Extract the [x, y] coordinate from the center of the cell holding the provided text.  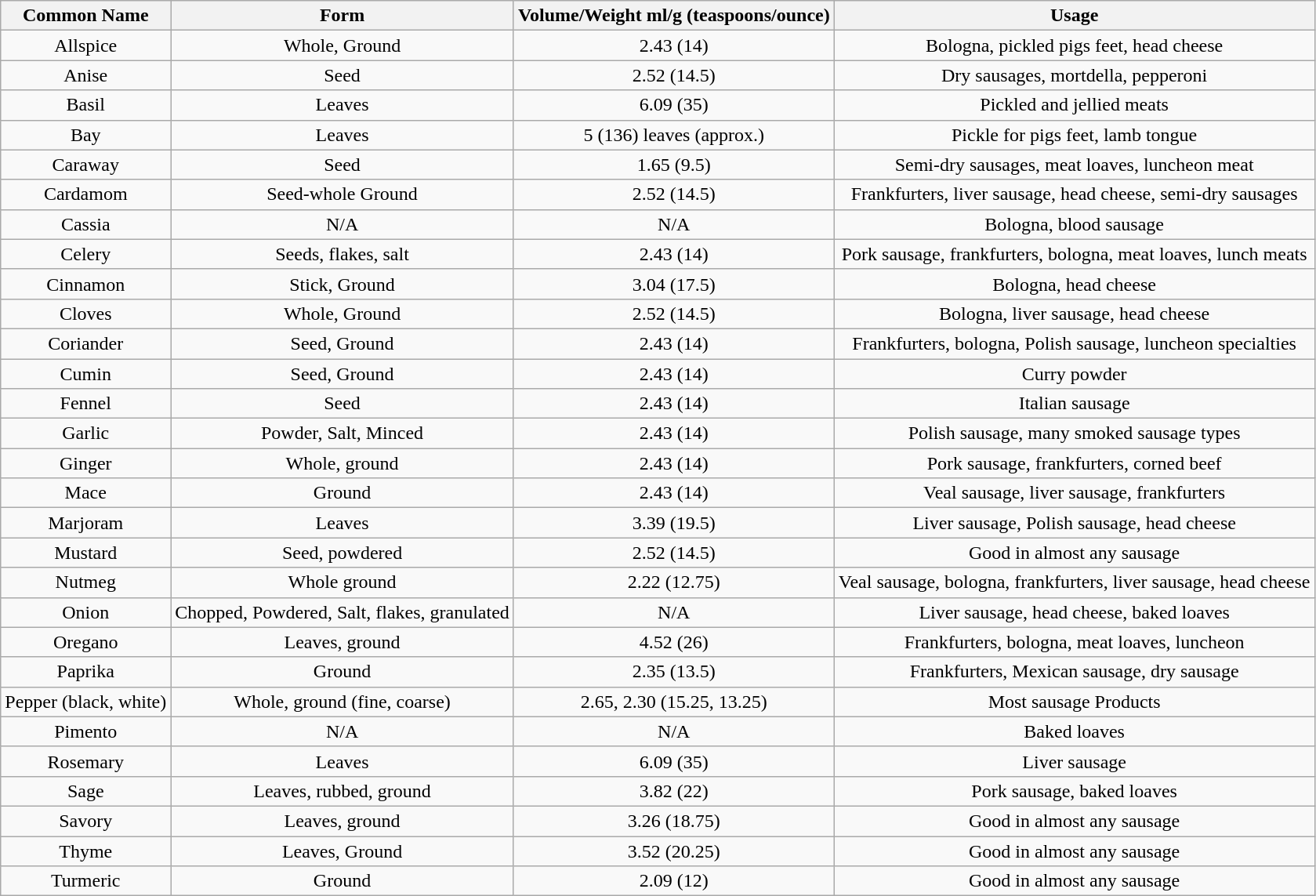
Seed-whole Ground [343, 194]
Cloves [86, 314]
Frankfurters, Mexican sausage, dry sausage [1074, 672]
Savory [86, 821]
Stick, Ground [343, 284]
Ginger [86, 463]
Polish sausage, many smoked sausage types [1074, 433]
3.04 (17.5) [674, 284]
Chopped, Powdered, Salt, flakes, granulated [343, 612]
Bay [86, 135]
Cardamom [86, 194]
Frankfurters, liver sausage, head cheese, semi-dry sausages [1074, 194]
Curry powder [1074, 374]
Pimento [86, 731]
Dry sausages, mortdella, pepperoni [1074, 75]
Whole ground [343, 582]
Celery [86, 254]
Cumin [86, 374]
Thyme [86, 851]
Frankfurters, bologna, Polish sausage, luncheon specialties [1074, 343]
3.82 (22) [674, 791]
Veal sausage, liver sausage, frankfurters [1074, 493]
Usage [1074, 16]
2.35 (13.5) [674, 672]
Whole, ground (fine, coarse) [343, 702]
Cassia [86, 224]
Common Name [86, 16]
1.65 (9.5) [674, 165]
Liver sausage [1074, 761]
2.65, 2.30 (15.25, 13.25) [674, 702]
Italian sausage [1074, 404]
Liver sausage, head cheese, baked loaves [1074, 612]
Pork sausage, frankfurters, bologna, meat loaves, lunch meats [1074, 254]
Garlic [86, 433]
Form [343, 16]
Pork sausage, frankfurters, corned beef [1074, 463]
Nutmeg [86, 582]
2.09 (12) [674, 881]
Frankfurters, bologna, meat loaves, luncheon [1074, 642]
Sage [86, 791]
Coriander [86, 343]
Pickle for pigs feet, lamb tongue [1074, 135]
Rosemary [86, 761]
Whole, ground [343, 463]
Bologna, blood sausage [1074, 224]
3.52 (20.25) [674, 851]
Onion [86, 612]
Semi-dry sausages, meat loaves, luncheon meat [1074, 165]
Marjoram [86, 523]
Veal sausage, bologna, frankfurters, liver sausage, head cheese [1074, 582]
Caraway [86, 165]
Baked loaves [1074, 731]
Most sausage Products [1074, 702]
Basil [86, 105]
2.22 (12.75) [674, 582]
Cinnamon [86, 284]
Powder, Salt, Minced [343, 433]
Volume/Weight ml/g (teaspoons/ounce) [674, 16]
Pepper (black, white) [86, 702]
3.26 (18.75) [674, 821]
Allspice [86, 45]
4.52 (26) [674, 642]
Seeds, flakes, salt [343, 254]
Bologna, head cheese [1074, 284]
Pickled and jellied meats [1074, 105]
Seed, powdered [343, 553]
Paprika [86, 672]
Turmeric [86, 881]
Oregano [86, 642]
Liver sausage, Polish sausage, head cheese [1074, 523]
Mace [86, 493]
Bologna, liver sausage, head cheese [1074, 314]
Fennel [86, 404]
Bologna, pickled pigs feet, head cheese [1074, 45]
3.39 (19.5) [674, 523]
5 (136) leaves (approx.) [674, 135]
Leaves, Ground [343, 851]
Leaves, rubbed, ground [343, 791]
Anise [86, 75]
Mustard [86, 553]
Pork sausage, baked loaves [1074, 791]
